Locate the cell with the specified text and output its (x, y) center coordinate. 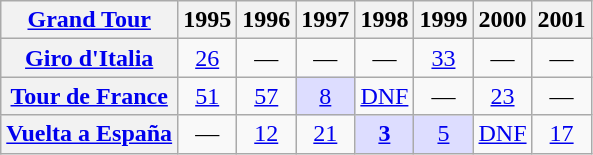
21 (326, 134)
12 (266, 134)
2000 (502, 20)
26 (208, 58)
17 (562, 134)
8 (326, 96)
1999 (444, 20)
3 (384, 134)
57 (266, 96)
Vuelta a España (90, 134)
23 (502, 96)
1995 (208, 20)
5 (444, 134)
1996 (266, 20)
Tour de France (90, 96)
Grand Tour (90, 20)
1997 (326, 20)
33 (444, 58)
Giro d'Italia (90, 58)
1998 (384, 20)
2001 (562, 20)
51 (208, 96)
